Output the [X, Y] coordinate of the center of the cell containing the given text.  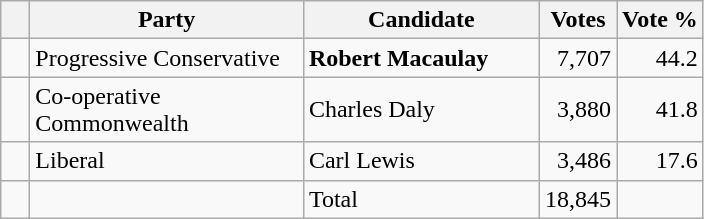
Progressive Conservative [167, 58]
Liberal [167, 161]
Votes [578, 20]
3,880 [578, 110]
3,486 [578, 161]
Charles Daly [421, 110]
Party [167, 20]
7,707 [578, 58]
41.8 [660, 110]
17.6 [660, 161]
Total [421, 199]
18,845 [578, 199]
Vote % [660, 20]
44.2 [660, 58]
Carl Lewis [421, 161]
Co-operative Commonwealth [167, 110]
Robert Macaulay [421, 58]
Candidate [421, 20]
